Scan for the cell matching the given text and deliver its [X, Y] coordinate at center. 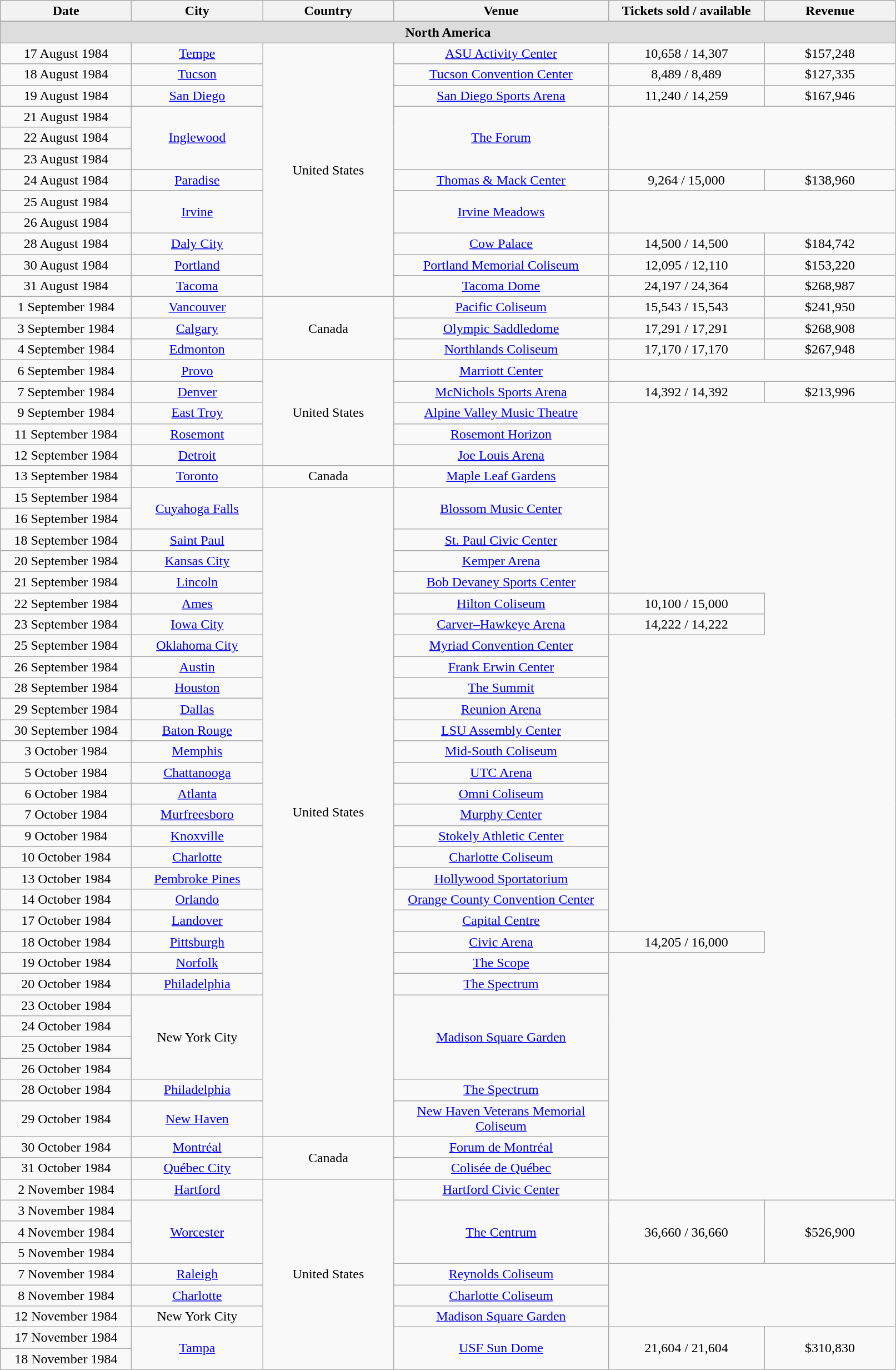
Frank Erwin Center [501, 667]
Pembroke Pines [197, 878]
25 August 1984 [66, 201]
Tickets sold / available [687, 11]
21 August 1984 [66, 117]
16 September 1984 [66, 519]
11,240 / 14,259 [687, 96]
Reunion Arena [501, 709]
2 November 1984 [66, 1189]
Forum de Montréal [501, 1147]
9 October 1984 [66, 836]
Tacoma [197, 286]
Vancouver [197, 307]
$310,830 [830, 1348]
North America [448, 32]
15 September 1984 [66, 497]
18 October 1984 [66, 942]
Country [328, 11]
The Forum [501, 138]
18 August 1984 [66, 74]
3 September 1984 [66, 328]
Chattanooga [197, 773]
29 October 1984 [66, 1118]
Tucson Convention Center [501, 74]
Denver [197, 392]
The Scope [501, 963]
UTC Arena [501, 773]
14,392 / 14,392 [687, 392]
Murphy Center [501, 815]
9 September 1984 [66, 413]
Daly City [197, 243]
Colisée de Québec [501, 1168]
8,489 / 8,489 [687, 74]
12 September 1984 [66, 455]
30 August 1984 [66, 265]
26 September 1984 [66, 667]
Austin [197, 667]
St. Paul Civic Center [501, 540]
$157,248 [830, 53]
ASU Activity Center [501, 53]
20 October 1984 [66, 984]
29 September 1984 [66, 709]
Toronto [197, 476]
Saint Paul [197, 540]
Iowa City [197, 625]
USF Sun Dome [501, 1348]
Ames [197, 603]
Date [66, 11]
21,604 / 21,604 [687, 1348]
24 October 1984 [66, 1027]
$167,946 [830, 96]
31 August 1984 [66, 286]
Lincoln [197, 582]
22 September 1984 [66, 603]
30 October 1984 [66, 1147]
Provo [197, 371]
18 September 1984 [66, 540]
7 October 1984 [66, 815]
13 October 1984 [66, 878]
Myriad Convention Center [501, 646]
East Troy [197, 413]
Portland [197, 265]
Hartford Civic Center [501, 1189]
$153,220 [830, 265]
5 October 1984 [66, 773]
Norfolk [197, 963]
$127,335 [830, 74]
The Centrum [501, 1232]
Raleigh [197, 1274]
25 September 1984 [66, 646]
Dallas [197, 709]
4 November 1984 [66, 1232]
Revenue [830, 11]
28 October 1984 [66, 1090]
3 November 1984 [66, 1210]
Civic Arena [501, 942]
Portland Memorial Coliseum [501, 265]
28 August 1984 [66, 243]
McNichols Sports Arena [501, 392]
1 September 1984 [66, 307]
Tampa [197, 1348]
Houston [197, 688]
Thomas & Mack Center [501, 180]
$268,908 [830, 328]
19 October 1984 [66, 963]
Bob Devaney Sports Center [501, 582]
Kemper Arena [501, 561]
Landover [197, 920]
23 September 1984 [66, 625]
7 September 1984 [66, 392]
Atlanta [197, 794]
13 September 1984 [66, 476]
Hollywood Sportatorium [501, 878]
Montréal [197, 1147]
LSU Assembly Center [501, 730]
Venue [501, 11]
Pacific Coliseum [501, 307]
24 August 1984 [66, 180]
Baton Rouge [197, 730]
Mid-South Coliseum [501, 751]
12,095 / 12,110 [687, 265]
New Haven [197, 1118]
Kansas City [197, 561]
Knoxville [197, 836]
Stokely Athletic Center [501, 836]
Capital Centre [501, 920]
Tacoma Dome [501, 286]
30 September 1984 [66, 730]
19 August 1984 [66, 96]
Alpine Valley Music Theatre [501, 413]
Northlands Coliseum [501, 350]
10 October 1984 [66, 857]
Inglewood [197, 138]
23 October 1984 [66, 1005]
6 October 1984 [66, 794]
26 October 1984 [66, 1069]
Detroit [197, 455]
36,660 / 36,660 [687, 1232]
10,100 / 15,000 [687, 603]
Irvine Meadows [501, 212]
4 September 1984 [66, 350]
17 October 1984 [66, 920]
11 September 1984 [66, 434]
Hilton Coliseum [501, 603]
17 November 1984 [66, 1338]
Murfreesboro [197, 815]
Memphis [197, 751]
San Diego Sports Arena [501, 96]
24,197 / 24,364 [687, 286]
$267,948 [830, 350]
Rosemont [197, 434]
Paradise [197, 180]
The Summit [501, 688]
12 November 1984 [66, 1317]
Edmonton [197, 350]
17,291 / 17,291 [687, 328]
$138,960 [830, 180]
Québec City [197, 1168]
Marriott Center [501, 371]
17 August 1984 [66, 53]
Carver–Hawkeye Arena [501, 625]
$213,996 [830, 392]
Irvine [197, 212]
17,170 / 17,170 [687, 350]
Orlando [197, 899]
Cow Palace [501, 243]
$241,950 [830, 307]
$526,900 [830, 1232]
23 August 1984 [66, 159]
Omni Coliseum [501, 794]
22 August 1984 [66, 138]
14,500 / 14,500 [687, 243]
Worcester [197, 1232]
7 November 1984 [66, 1274]
20 September 1984 [66, 561]
6 September 1984 [66, 371]
Tempe [197, 53]
San Diego [197, 96]
14,205 / 16,000 [687, 942]
25 October 1984 [66, 1048]
Cuyahoga Falls [197, 508]
$268,987 [830, 286]
28 September 1984 [66, 688]
14 October 1984 [66, 899]
9,264 / 15,000 [687, 180]
Maple Leaf Gardens [501, 476]
Orange County Convention Center [501, 899]
5 November 1984 [66, 1253]
Calgary [197, 328]
10,658 / 14,307 [687, 53]
Pittsburgh [197, 942]
8 November 1984 [66, 1296]
Reynolds Coliseum [501, 1274]
Hartford [197, 1189]
Rosemont Horizon [501, 434]
$184,742 [830, 243]
26 August 1984 [66, 222]
31 October 1984 [66, 1168]
18 November 1984 [66, 1359]
Tucson [197, 74]
15,543 / 15,543 [687, 307]
14,222 / 14,222 [687, 625]
Blossom Music Center [501, 508]
New Haven Veterans Memorial Coliseum [501, 1118]
21 September 1984 [66, 582]
3 October 1984 [66, 751]
City [197, 11]
Joe Louis Arena [501, 455]
Oklahoma City [197, 646]
Olympic Saddledome [501, 328]
